Identify which cell holds the provided text, then report its [x, y] central coordinate. 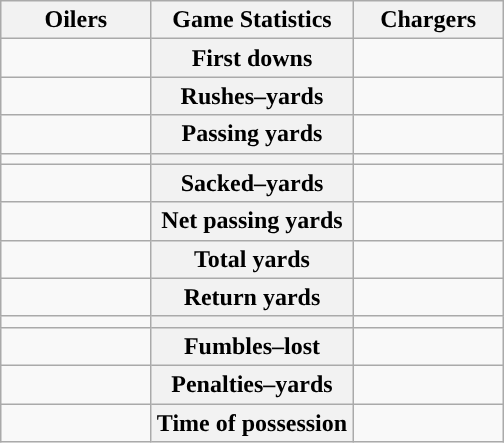
Passing yards [252, 134]
Oilers [76, 20]
Time of possession [252, 423]
Return yards [252, 297]
Fumbles–lost [252, 346]
Sacked–yards [252, 183]
First downs [252, 58]
Rushes–yards [252, 96]
Chargers [428, 20]
Total yards [252, 259]
Net passing yards [252, 221]
Penalties–yards [252, 384]
Game Statistics [252, 20]
